Output the [x, y] coordinate of the center of the cell containing the given text.  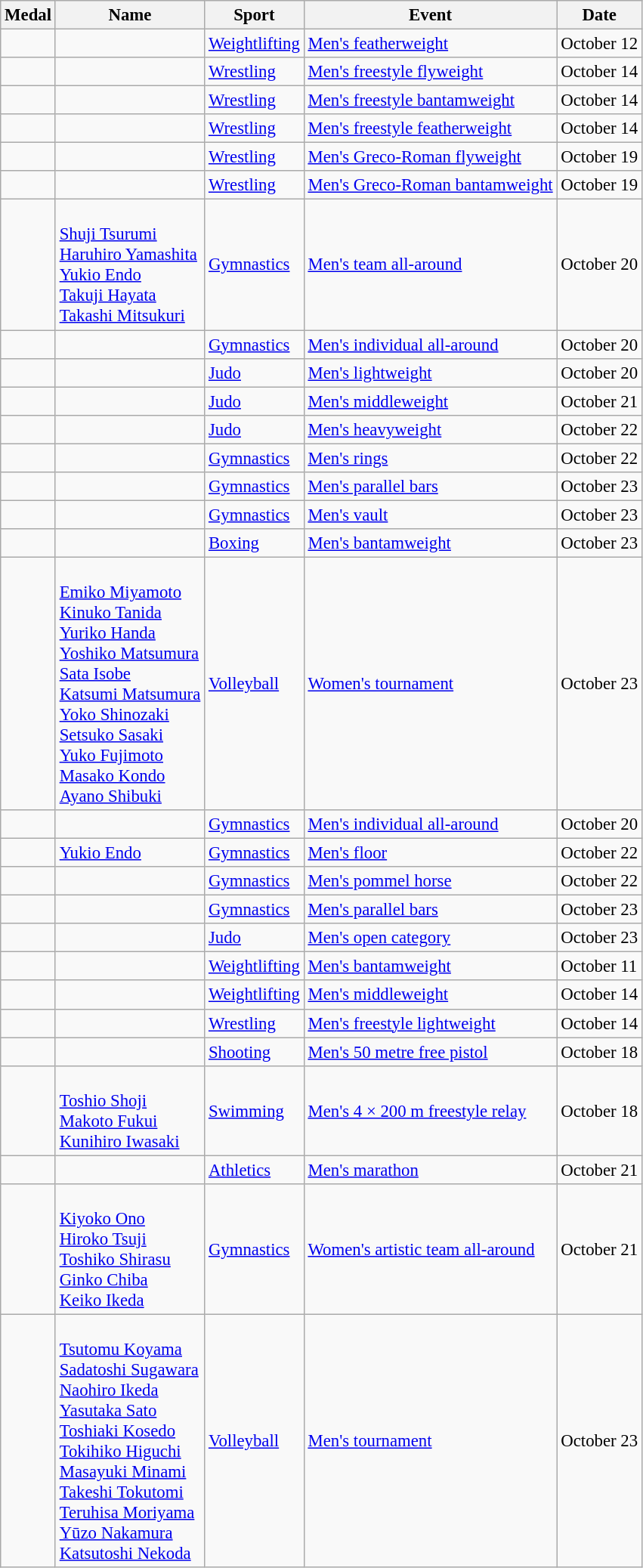
Toshio ShojiMakoto FukuiKunihiro Iwasaki [130, 1111]
Men's heavyweight [431, 429]
Men's open category [431, 938]
Men's marathon [431, 1170]
Men's freestyle featherweight [431, 128]
Emiko MiyamotoKinuko TanidaYuriko HandaYoshiko MatsumuraSata IsobeKatsumi MatsumuraYoko ShinozakiSetsuko SasakiYuko FujimotoMasako KondoAyano Shibuki [130, 683]
Women's tournament [431, 683]
Men's Greco-Roman flyweight [431, 157]
Date [599, 15]
Men's 4 × 200 m freestyle relay [431, 1111]
Kiyoko OnoHiroko TsujiToshiko ShirasuGinko ChibaKeiko Ikeda [130, 1250]
Men's freestyle flyweight [431, 72]
October 11 [599, 966]
Event [431, 15]
Men's 50 metre free pistol [431, 1052]
Sport [255, 15]
Swimming [255, 1111]
Men's freestyle lightweight [431, 1023]
Athletics [255, 1170]
Shuji TsurumiHaruhiro YamashitaYukio EndoTakuji HayataTakashi Mitsukuri [130, 264]
Men's Greco-Roman bantamweight [431, 185]
Yukio Endo [130, 853]
Men's vault [431, 515]
Shooting [255, 1052]
Name [130, 15]
Women's artistic team all-around [431, 1250]
Men's lightweight [431, 373]
Men's freestyle bantamweight [431, 101]
Boxing [255, 543]
Medal [29, 15]
Men's team all-around [431, 264]
Men's pommel horse [431, 881]
Men's featherweight [431, 44]
Men's floor [431, 853]
Men's rings [431, 458]
October 12 [599, 44]
Men's tournament [431, 1440]
